Return (x, y) of the center of cell containing provided text 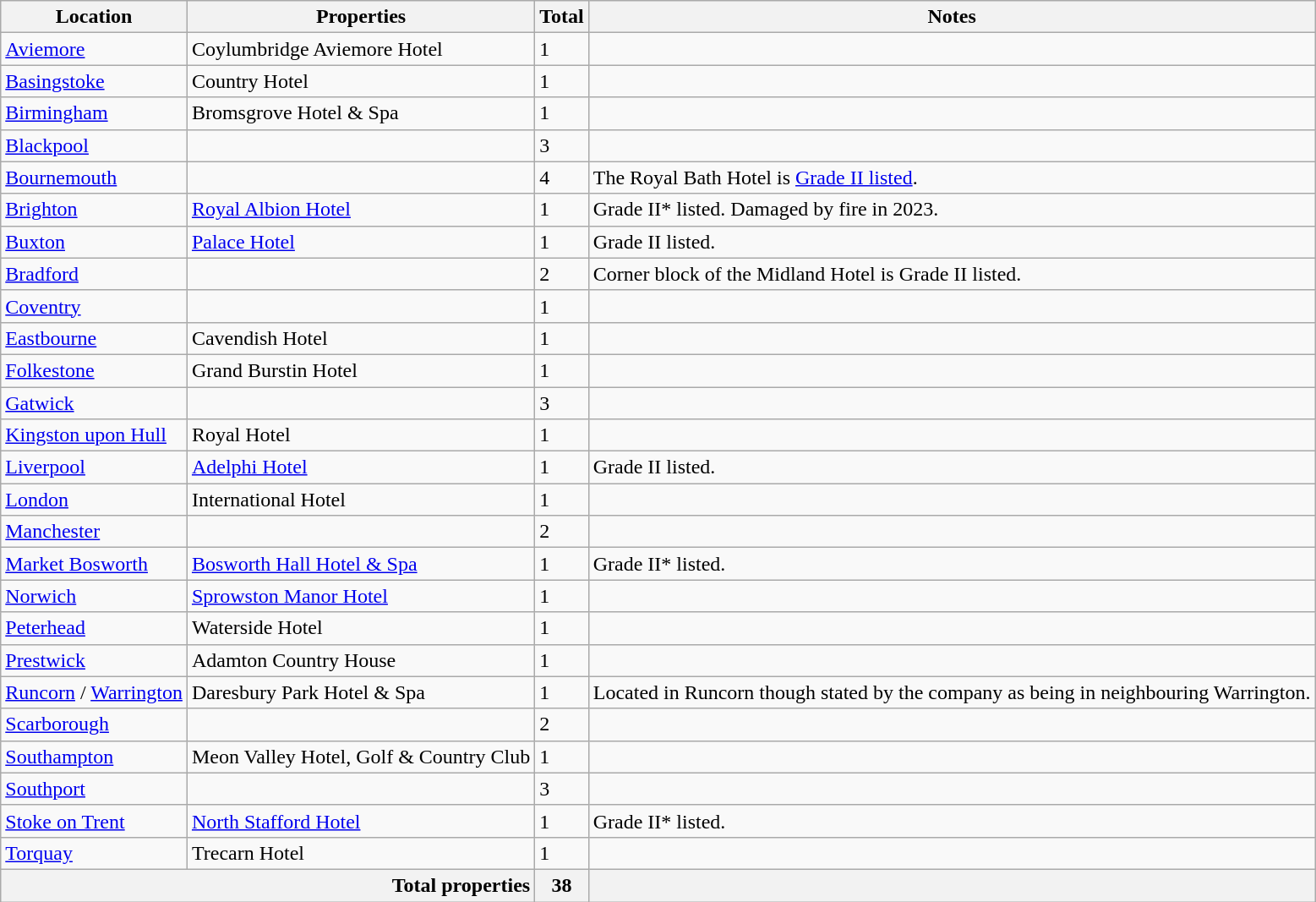
Coylumbridge Aviemore Hotel (360, 49)
Gatwick (95, 403)
Grand Burstin Hotel (360, 370)
Total (562, 17)
Notes (952, 17)
Bournemouth (95, 178)
Stoke on Trent (95, 821)
Runcorn / Warrington (95, 692)
Royal Hotel (360, 435)
Coventry (95, 306)
Properties (360, 17)
International Hotel (360, 500)
Liverpool (95, 467)
Trecarn Hotel (360, 853)
Cavendish Hotel (360, 338)
4 (562, 178)
Prestwick (95, 660)
Waterside Hotel (360, 628)
Southampton (95, 757)
North Stafford Hotel (360, 821)
Sprowston Manor Hotel (360, 596)
Bradford (95, 274)
Folkestone (95, 370)
Bosworth Hall Hotel & Spa (360, 564)
Aviemore (95, 49)
Southport (95, 789)
London (95, 500)
38 (562, 885)
Grade II* listed. Damaged by fire in 2023. (952, 210)
Daresbury Park Hotel & Spa (360, 692)
Corner block of the Midland Hotel is Grade II listed. (952, 274)
Eastbourne (95, 338)
Birmingham (95, 113)
Kingston upon Hull (95, 435)
Buxton (95, 242)
Bromsgrove Hotel & Spa (360, 113)
Total properties (268, 885)
Market Bosworth (95, 564)
Meon Valley Hotel, Golf & Country Club (360, 757)
Adelphi Hotel (360, 467)
Blackpool (95, 145)
The Royal Bath Hotel is Grade II listed. (952, 178)
Location (95, 17)
Royal Albion Hotel (360, 210)
Basingstoke (95, 81)
Adamton Country House (360, 660)
Brighton (95, 210)
Scarborough (95, 724)
Palace Hotel (360, 242)
Peterhead (95, 628)
Located in Runcorn though stated by the company as being in neighbouring Warrington. (952, 692)
Country Hotel (360, 81)
Norwich (95, 596)
Manchester (95, 532)
Torquay (95, 853)
